Provide the (X, Y) coordinate of the cell's center where the given text is located.  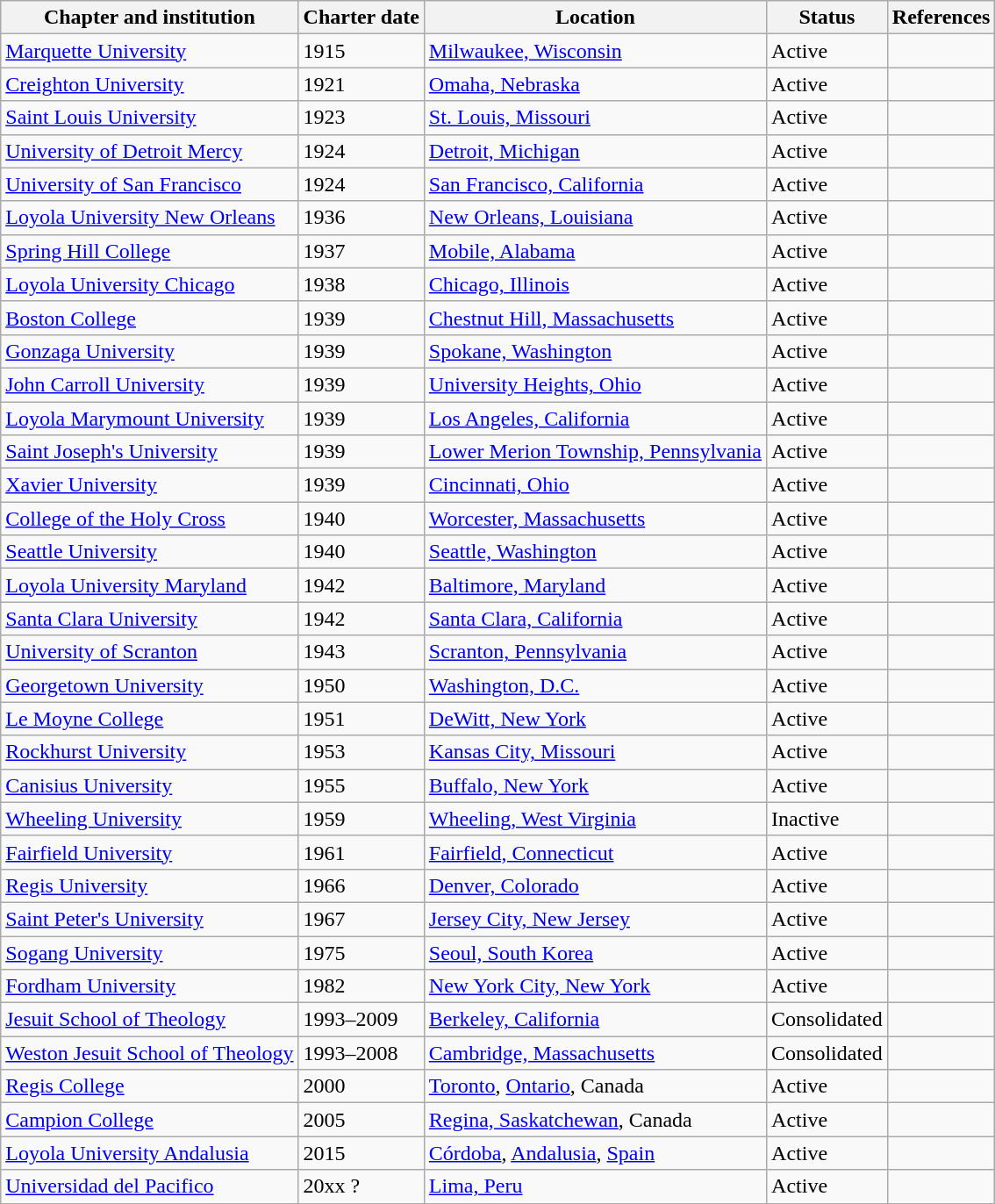
Lower Merion Township, Pennsylvania (595, 452)
Scranton, Pennsylvania (595, 652)
1936 (361, 218)
Seattle, Washington (595, 552)
Milwaukee, Wisconsin (595, 51)
Berkeley, California (595, 1020)
1915 (361, 51)
Universidad del Pacifico (149, 1186)
Inactive (827, 819)
New Orleans, Louisiana (595, 218)
Cincinnati, Ohio (595, 485)
Jersey City, New Jersey (595, 919)
University Heights, Ohio (595, 384)
Fairfield University (149, 852)
2015 (361, 1153)
Saint Peter's University (149, 919)
John Carroll University (149, 384)
Xavier University (149, 485)
1923 (361, 118)
References (941, 18)
Sogang University (149, 952)
Omaha, Nebraska (595, 84)
Loyola University Chicago (149, 284)
Wheeling University (149, 819)
1961 (361, 852)
Santa Clara, California (595, 619)
Regis College (149, 1086)
Córdoba, Andalusia, Spain (595, 1153)
1982 (361, 986)
Fairfield, Connecticut (595, 852)
Saint Louis University (149, 118)
St. Louis, Missouri (595, 118)
Location (595, 18)
1955 (361, 785)
Loyola University Maryland (149, 585)
Jesuit School of Theology (149, 1020)
Loyola Marymount University (149, 419)
Regina, Saskatchewan, Canada (595, 1120)
Spokane, Washington (595, 351)
University of San Francisco (149, 184)
New York City, New York (595, 986)
Weston Jesuit School of Theology (149, 1053)
1950 (361, 685)
Marquette University (149, 51)
Seattle University (149, 552)
2000 (361, 1086)
1953 (361, 752)
1937 (361, 251)
1959 (361, 819)
1921 (361, 84)
Chapter and institution (149, 18)
Los Angeles, California (595, 419)
Loyola University Andalusia (149, 1153)
20xx ? (361, 1186)
Gonzaga University (149, 351)
Regis University (149, 885)
1993–2009 (361, 1020)
Mobile, Alabama (595, 251)
Lima, Peru (595, 1186)
Baltimore, Maryland (595, 585)
1951 (361, 719)
Cambridge, Massachusetts (595, 1053)
1967 (361, 919)
Charter date (361, 18)
Kansas City, Missouri (595, 752)
Washington, D.C. (595, 685)
Campion College (149, 1120)
1943 (361, 652)
Toronto, Ontario, Canada (595, 1086)
Rockhurst University (149, 752)
Seoul, South Korea (595, 952)
1993–2008 (361, 1053)
1975 (361, 952)
Chicago, Illinois (595, 284)
Wheeling, West Virginia (595, 819)
1938 (361, 284)
Spring Hill College (149, 251)
Le Moyne College (149, 719)
Loyola University New Orleans (149, 218)
2005 (361, 1120)
Denver, Colorado (595, 885)
Status (827, 18)
Chestnut Hill, Massachusetts (595, 318)
Fordham University (149, 986)
Saint Joseph's University (149, 452)
Worcester, Massachusetts (595, 519)
Canisius University (149, 785)
San Francisco, California (595, 184)
College of the Holy Cross (149, 519)
Georgetown University (149, 685)
University of Detroit Mercy (149, 151)
Buffalo, New York (595, 785)
1966 (361, 885)
Creighton University (149, 84)
Santa Clara University (149, 619)
Detroit, Michigan (595, 151)
Boston College (149, 318)
University of Scranton (149, 652)
DeWitt, New York (595, 719)
